Extract the (x, y) coordinate from the center of the cell holding the provided text.  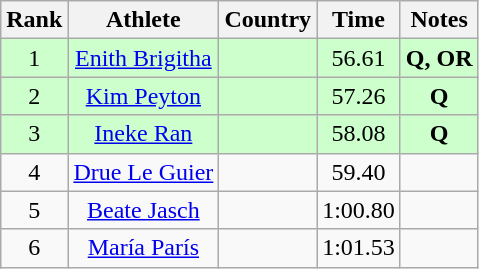
Notes (439, 20)
56.61 (359, 58)
6 (34, 248)
Time (359, 20)
5 (34, 210)
Ineke Ran (144, 134)
3 (34, 134)
Kim Peyton (144, 96)
1 (34, 58)
57.26 (359, 96)
58.08 (359, 134)
María París (144, 248)
Enith Brigitha (144, 58)
Country (268, 20)
2 (34, 96)
59.40 (359, 172)
Beate Jasch (144, 210)
1:00.80 (359, 210)
Athlete (144, 20)
Q, OR (439, 58)
Rank (34, 20)
4 (34, 172)
1:01.53 (359, 248)
Drue Le Guier (144, 172)
